From the cell containing the given text, extract its center point as [X, Y] coordinate. 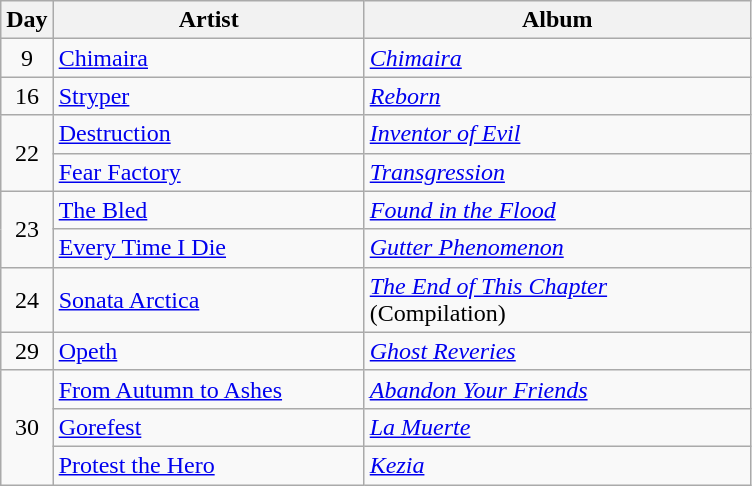
Abandon Your Friends [557, 389]
La Muerte [557, 427]
Day [27, 20]
Gutter Phenomenon [557, 248]
23 [27, 229]
Protest the Hero [208, 465]
Transgression [557, 172]
30 [27, 427]
Reborn [557, 96]
The End of This Chapter (Compilation) [557, 300]
Album [557, 20]
From Autumn to Ashes [208, 389]
Artist [208, 20]
22 [27, 153]
Gorefest [208, 427]
Ghost Reveries [557, 351]
Stryper [208, 96]
The Bled [208, 210]
Every Time I Die [208, 248]
Sonata Arctica [208, 300]
29 [27, 351]
24 [27, 300]
Opeth [208, 351]
Kezia [557, 465]
Found in the Flood [557, 210]
9 [27, 58]
Inventor of Evil [557, 134]
16 [27, 96]
Destruction [208, 134]
Fear Factory [208, 172]
